Provide the [X, Y] coordinate of the cell's center where the given text is located.  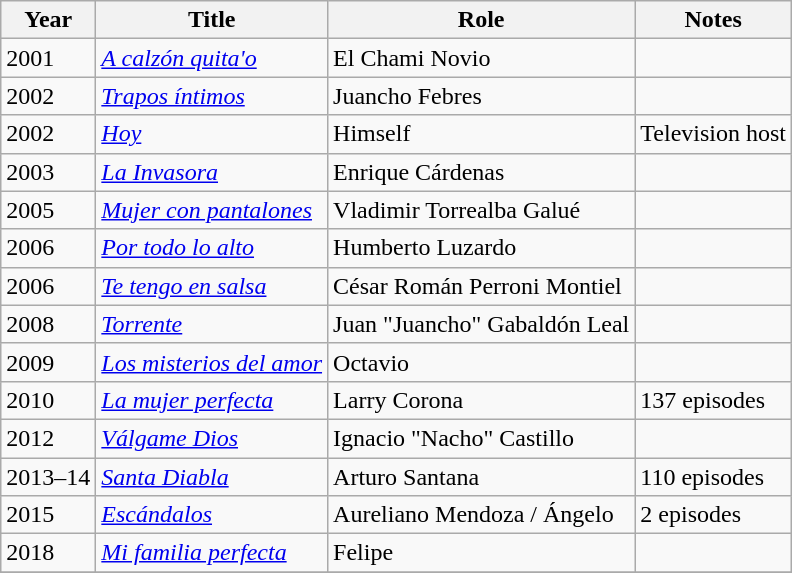
Trapos íntimos [212, 96]
Juan "Juancho" Gabaldón Leal [482, 324]
Ignacio "Nacho" Castillo [482, 438]
Felipe [482, 553]
Mi familia perfecta [212, 553]
2 episodes [714, 515]
Title [212, 20]
Television host [714, 134]
Himself [482, 134]
Escándalos [212, 515]
2005 [48, 210]
Arturo Santana [482, 477]
2012 [48, 438]
Notes [714, 20]
Enrique Cárdenas [482, 172]
Aureliano Mendoza / Ángelo [482, 515]
2010 [48, 400]
A calzón quita'o [212, 58]
César Román Perroni Montiel [482, 286]
Octavio [482, 362]
Te tengo en salsa [212, 286]
Válgame Dios [212, 438]
Juancho Febres [482, 96]
2003 [48, 172]
2008 [48, 324]
Role [482, 20]
Los misterios del amor [212, 362]
La mujer perfecta [212, 400]
Vladimir Torrealba Galué [482, 210]
Torrente [212, 324]
2015 [48, 515]
Santa Diabla [212, 477]
El Chami Novio [482, 58]
2001 [48, 58]
La Invasora [212, 172]
Hoy [212, 134]
Larry Corona [482, 400]
137 episodes [714, 400]
2009 [48, 362]
2018 [48, 553]
2013–14 [48, 477]
Por todo lo alto [212, 248]
Humberto Luzardo [482, 248]
Mujer con pantalones [212, 210]
110 episodes [714, 477]
Year [48, 20]
